Output the (X, Y) coordinate of the center of the cell containing the given text.  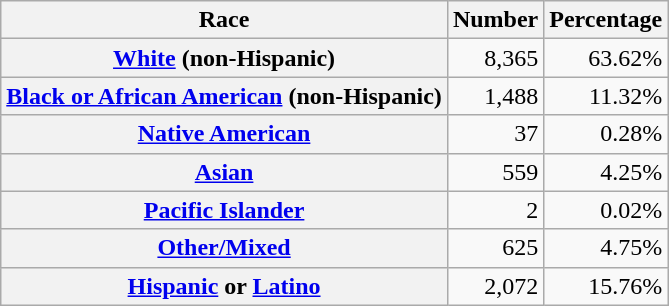
Hispanic or Latino (224, 286)
2,072 (495, 286)
37 (495, 134)
Native American (224, 134)
2 (495, 210)
63.62% (606, 58)
Number (495, 20)
15.76% (606, 286)
Pacific Islander (224, 210)
8,365 (495, 58)
1,488 (495, 96)
Race (224, 20)
11.32% (606, 96)
Percentage (606, 20)
Other/Mixed (224, 248)
4.75% (606, 248)
White (non-Hispanic) (224, 58)
559 (495, 172)
0.28% (606, 134)
Black or African American (non-Hispanic) (224, 96)
625 (495, 248)
0.02% (606, 210)
4.25% (606, 172)
Asian (224, 172)
